Find where the given text appears and provide that cell's center as (X, Y) coordinate. 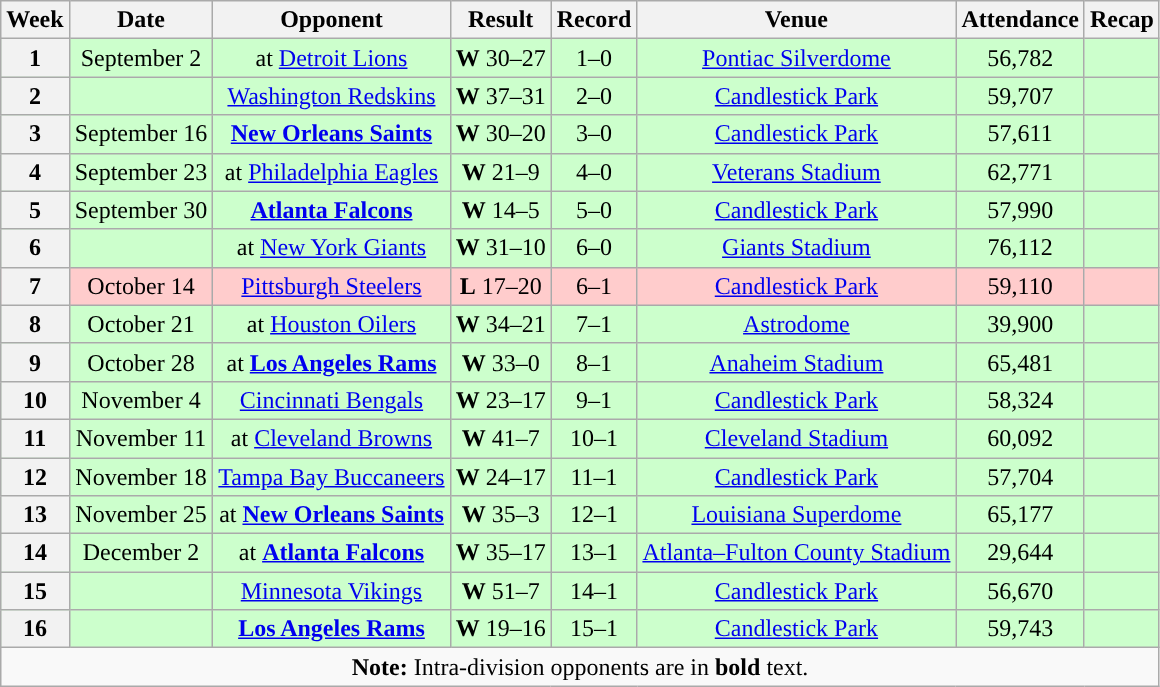
W 30–27 (500, 58)
Atlanta Falcons (332, 210)
7 (35, 286)
1–0 (594, 58)
29,644 (1020, 553)
Astrodome (796, 324)
11 (35, 438)
at New York Giants (332, 248)
15 (35, 591)
6 (35, 248)
W 14–5 (500, 210)
at Houston Oilers (332, 324)
4–0 (594, 172)
W 41–7 (500, 438)
November 11 (141, 438)
58,324 (1020, 400)
at Cleveland Browns (332, 438)
16 (35, 629)
December 2 (141, 553)
November 4 (141, 400)
Cleveland Stadium (796, 438)
Washington Redskins (332, 96)
Record (594, 20)
Opponent (332, 20)
12 (35, 477)
W 31–10 (500, 248)
Venue (796, 20)
8 (35, 324)
2–0 (594, 96)
57,704 (1020, 477)
Tampa Bay Buccaneers (332, 477)
September 30 (141, 210)
November 25 (141, 515)
59,743 (1020, 629)
W 19–16 (500, 629)
4 (35, 172)
Attendance (1020, 20)
W 33–0 (500, 362)
5 (35, 210)
October 21 (141, 324)
W 35–17 (500, 553)
Date (141, 20)
at Detroit Lions (332, 58)
W 21–9 (500, 172)
14–1 (594, 591)
Louisiana Superdome (796, 515)
September 23 (141, 172)
9–1 (594, 400)
Los Angeles Rams (332, 629)
Cincinnati Bengals (332, 400)
October 14 (141, 286)
39,900 (1020, 324)
at Atlanta Falcons (332, 553)
11–1 (594, 477)
13 (35, 515)
3 (35, 134)
Week (35, 20)
W 23–17 (500, 400)
60,092 (1020, 438)
Atlanta–Fulton County Stadium (796, 553)
5–0 (594, 210)
W 34–21 (500, 324)
3–0 (594, 134)
Result (500, 20)
65,177 (1020, 515)
Pittsburgh Steelers (332, 286)
10–1 (594, 438)
Giants Stadium (796, 248)
56,782 (1020, 58)
65,481 (1020, 362)
Minnesota Vikings (332, 591)
59,110 (1020, 286)
14 (35, 553)
59,707 (1020, 96)
7–1 (594, 324)
W 51–7 (500, 591)
13–1 (594, 553)
October 28 (141, 362)
Veterans Stadium (796, 172)
W 24–17 (500, 477)
62,771 (1020, 172)
Note: Intra-division opponents are in bold text. (580, 667)
Anaheim Stadium (796, 362)
15–1 (594, 629)
2 (35, 96)
6–0 (594, 248)
57,990 (1020, 210)
September 2 (141, 58)
November 18 (141, 477)
8–1 (594, 362)
at New Orleans Saints (332, 515)
56,670 (1020, 591)
New Orleans Saints (332, 134)
Pontiac Silverdome (796, 58)
12–1 (594, 515)
W 37–31 (500, 96)
57,611 (1020, 134)
W 30–20 (500, 134)
1 (35, 58)
W 35–3 (500, 515)
Recap (1122, 20)
at Philadelphia Eagles (332, 172)
9 (35, 362)
September 16 (141, 134)
76,112 (1020, 248)
at Los Angeles Rams (332, 362)
6–1 (594, 286)
10 (35, 400)
L 17–20 (500, 286)
